Capture the cell that displays the provided text and extract its (x, y) central coordinate. 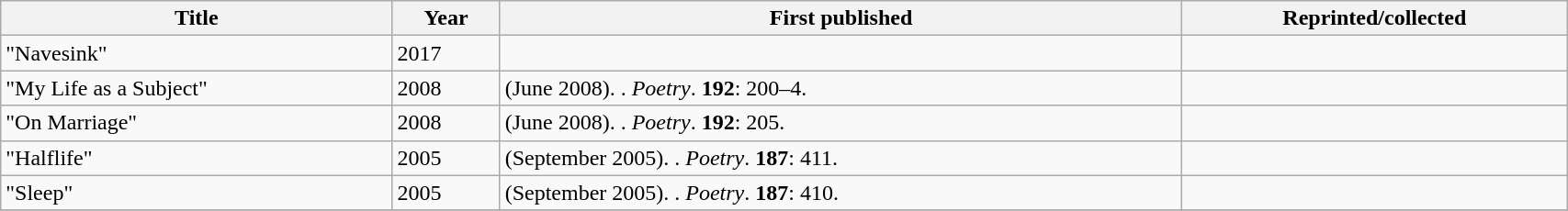
Title (197, 18)
(June 2008). . Poetry. 192: 205. (841, 123)
First published (841, 18)
2017 (446, 53)
"My Life as a Subject" (197, 88)
"Navesink" (197, 53)
"Halflife" (197, 158)
(June 2008). . Poetry. 192: 200–4. (841, 88)
"On Marriage" (197, 123)
Reprinted/collected (1374, 18)
(September 2005). . Poetry. 187: 411. (841, 158)
Year (446, 18)
(September 2005). . Poetry. 187: 410. (841, 193)
"Sleep" (197, 193)
